Search for the cell housing the specified text and yield its (X, Y) center coordinate. 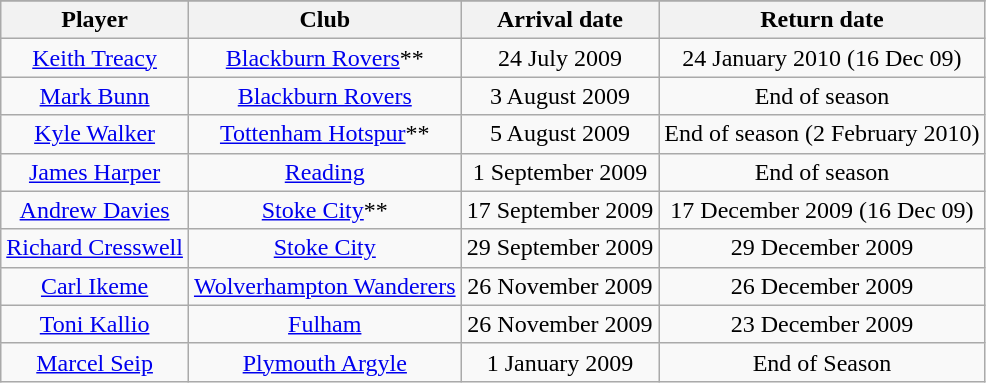
29 December 2009 (822, 248)
17 September 2009 (560, 210)
Stoke City (324, 248)
Keith Treacy (95, 58)
End of Season (822, 362)
24 January 2010 (16 Dec 09) (822, 58)
Mark Bunn (95, 96)
24 July 2009 (560, 58)
Club (324, 20)
Wolverhampton Wanderers (324, 286)
26 December 2009 (822, 286)
Carl Ikeme (95, 286)
Andrew Davies (95, 210)
Toni Kallio (95, 324)
1 January 2009 (560, 362)
Arrival date (560, 20)
5 August 2009 (560, 134)
Player (95, 20)
23 December 2009 (822, 324)
Blackburn Rovers** (324, 58)
Plymouth Argyle (324, 362)
Marcel Seip (95, 362)
Return date (822, 20)
Blackburn Rovers (324, 96)
1 September 2009 (560, 172)
James Harper (95, 172)
Fulham (324, 324)
Kyle Walker (95, 134)
Reading (324, 172)
17 December 2009 (16 Dec 09) (822, 210)
End of season (2 February 2010) (822, 134)
29 September 2009 (560, 248)
Stoke City** (324, 210)
Richard Cresswell (95, 248)
Tottenham Hotspur** (324, 134)
3 August 2009 (560, 96)
